Detect which cell encompasses the target text, then output its (x, y) center coordinate. 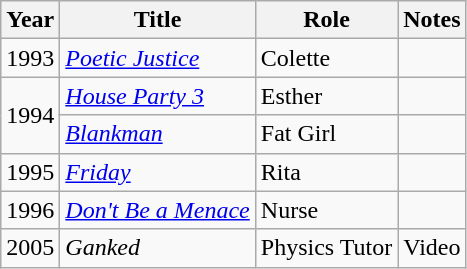
2005 (30, 248)
Friday (158, 172)
Notes (432, 20)
Esther (326, 96)
Title (158, 20)
1993 (30, 58)
House Party 3 (158, 96)
Fat Girl (326, 134)
Poetic Justice (158, 58)
Nurse (326, 210)
Colette (326, 58)
Rita (326, 172)
Physics Tutor (326, 248)
Role (326, 20)
1995 (30, 172)
Don't Be a Menace (158, 210)
Ganked (158, 248)
Blankman (158, 134)
1994 (30, 115)
Year (30, 20)
Video (432, 248)
1996 (30, 210)
